Determine the [x, y] coordinate at the center of the cell enclosing the given text.  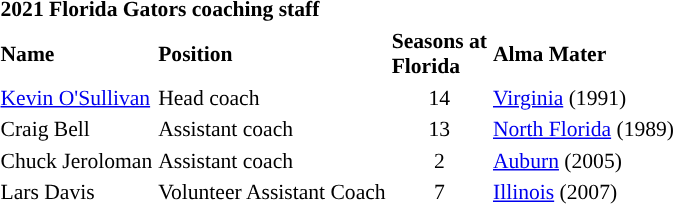
13 [439, 129]
Seasons atFlorida [439, 53]
Position [272, 53]
14 [439, 98]
Head coach [272, 98]
2 [439, 160]
